Pinpoint the cell where the given text exists, returning its (X, Y) midpoint coordinate. 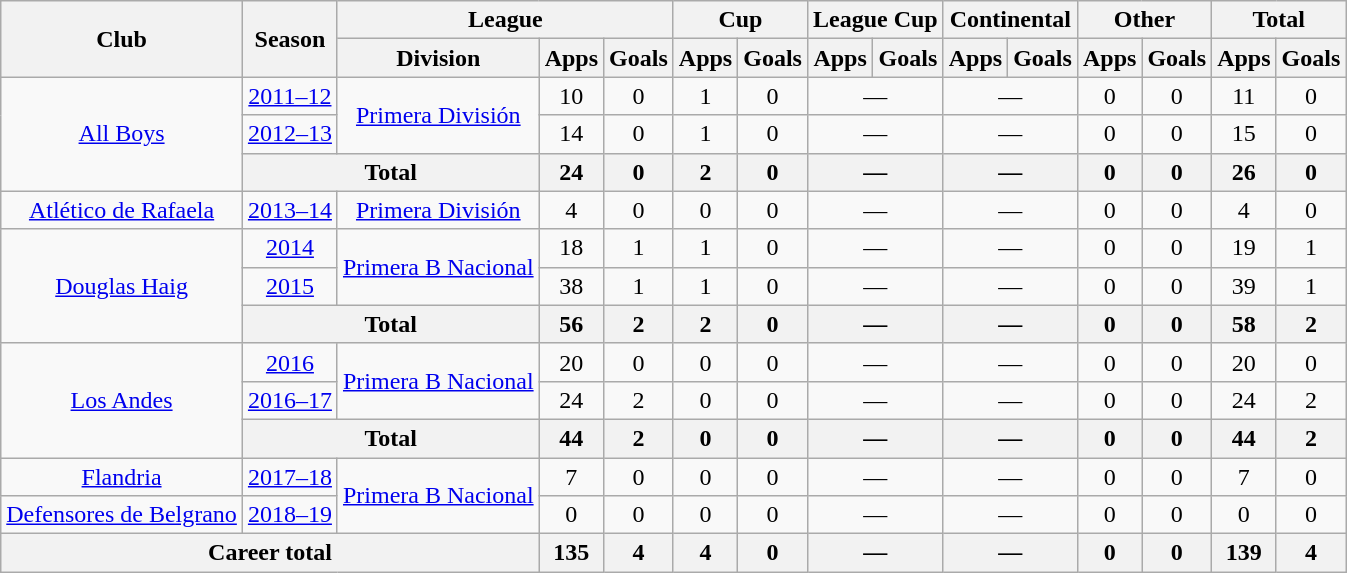
135 (571, 553)
Atlético de Rafaela (122, 210)
2015 (290, 286)
Los Andes (122, 400)
58 (1244, 324)
Club (122, 39)
2016–17 (290, 400)
2017–18 (290, 477)
2013–14 (290, 210)
10 (571, 96)
2014 (290, 248)
Career total (270, 553)
38 (571, 286)
League (505, 20)
56 (571, 324)
2011–12 (290, 96)
19 (1244, 248)
139 (1244, 553)
18 (571, 248)
26 (1244, 172)
Division (438, 58)
Other (1144, 20)
Douglas Haig (122, 286)
Season (290, 39)
Cup (740, 20)
Flandria (122, 477)
League Cup (875, 20)
14 (571, 134)
15 (1244, 134)
2018–19 (290, 515)
All Boys (122, 134)
2016 (290, 362)
Continental (1010, 20)
11 (1244, 96)
Defensores de Belgrano (122, 515)
39 (1244, 286)
2012–13 (290, 134)
